Locate the cell with the specified text and output its [x, y] center coordinate. 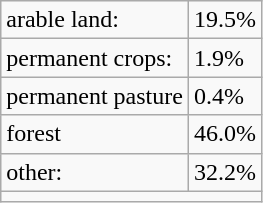
19.5% [224, 20]
46.0% [224, 134]
forest [95, 134]
1.9% [224, 58]
arable land: [95, 20]
permanent pasture [95, 96]
other: [95, 172]
permanent crops: [95, 58]
32.2% [224, 172]
0.4% [224, 96]
